Return [x, y] of the center of cell containing provided text 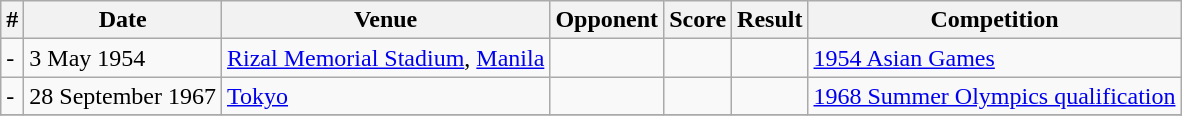
1968 Summer Olympics qualification [994, 96]
Rizal Memorial Stadium, Manila [386, 58]
Tokyo [386, 96]
Competition [994, 20]
Date [123, 20]
Opponent [607, 20]
Score [698, 20]
Result [770, 20]
# [12, 20]
1954 Asian Games [994, 58]
Venue [386, 20]
28 September 1967 [123, 96]
3 May 1954 [123, 58]
